Find where the given text appears and provide that cell's center as (x, y) coordinate. 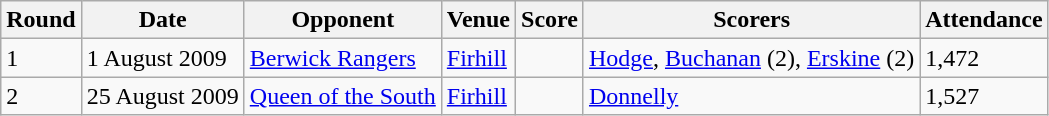
Hodge, Buchanan (2), Erskine (2) (751, 58)
Opponent (342, 20)
Queen of the South (342, 96)
Attendance (984, 20)
Round (41, 20)
Score (550, 20)
1 (41, 58)
25 August 2009 (162, 96)
2 (41, 96)
Scorers (751, 20)
Donnelly (751, 96)
Venue (478, 20)
Berwick Rangers (342, 58)
1,527 (984, 96)
1,472 (984, 58)
Date (162, 20)
1 August 2009 (162, 58)
